Find where the given text appears and provide that cell's center as [X, Y] coordinate. 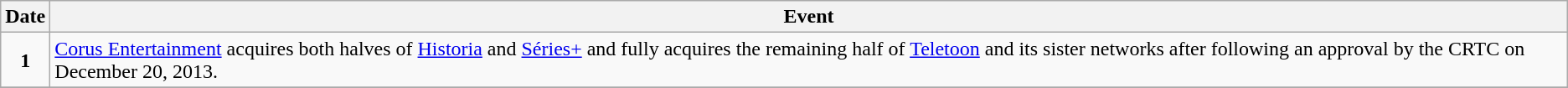
Event [809, 17]
Date [25, 17]
1 [25, 60]
